Scan for the cell matching the given text and deliver its (X, Y) coordinate at center. 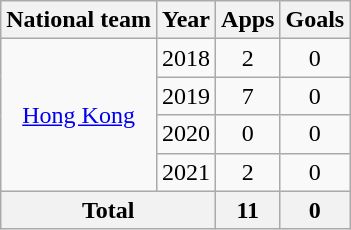
Goals (315, 20)
7 (248, 96)
Year (186, 20)
2019 (186, 96)
2018 (186, 58)
11 (248, 210)
National team (79, 20)
Apps (248, 20)
Total (108, 210)
2020 (186, 134)
2021 (186, 172)
Hong Kong (79, 115)
